Scan for the cell matching the given text and deliver its (X, Y) coordinate at center. 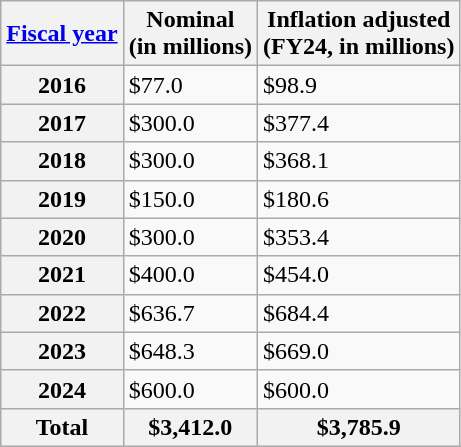
2019 (62, 199)
Inflation adjusted(FY24, in millions) (359, 34)
$400.0 (190, 275)
$368.1 (359, 161)
2023 (62, 351)
$77.0 (190, 85)
$3,412.0 (190, 427)
Total (62, 427)
2017 (62, 123)
$180.6 (359, 199)
$648.3 (190, 351)
$669.0 (359, 351)
2016 (62, 85)
$3,785.9 (359, 427)
2022 (62, 313)
$98.9 (359, 85)
2021 (62, 275)
2024 (62, 389)
2018 (62, 161)
$150.0 (190, 199)
$353.4 (359, 237)
$377.4 (359, 123)
Nominal(in millions) (190, 34)
$454.0 (359, 275)
$684.4 (359, 313)
Fiscal year (62, 34)
$636.7 (190, 313)
2020 (62, 237)
